For the text-containing cell, return its midpoint in [x, y] coordinate format. 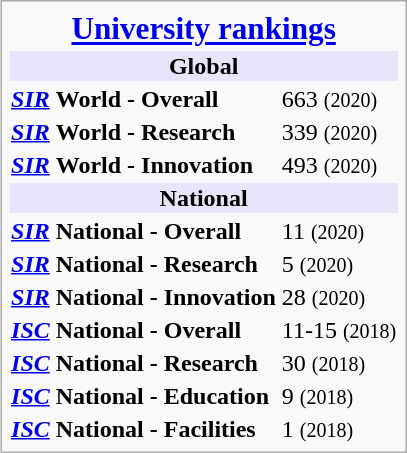
National [204, 198]
University rankings [204, 28]
11 (2020) [338, 231]
SIR World - Research [144, 132]
SIR National - Innovation [144, 297]
Global [204, 66]
1 (2018) [338, 429]
11-15 (2018) [338, 330]
SIR National - Overall [144, 231]
493 (2020) [338, 165]
SIR World - Innovation [144, 165]
SIR National - Research [144, 264]
SIR World - Overall [144, 99]
339 (2020) [338, 132]
ISC National - Facilities [144, 429]
ISC National - Research [144, 363]
30 (2018) [338, 363]
5 (2020) [338, 264]
28 (2020) [338, 297]
9 (2018) [338, 396]
ISC National - Education [144, 396]
663 (2020) [338, 99]
ISC National - Overall [144, 330]
